From the cell containing the given text, extract its center point as (X, Y) coordinate. 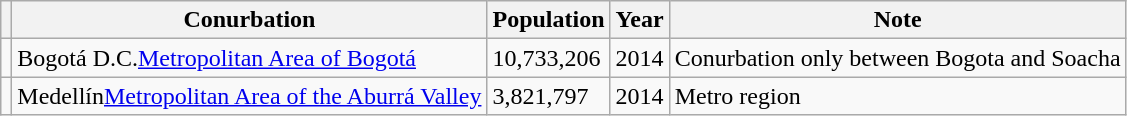
Conurbation (250, 20)
3,821,797 (548, 96)
Metro region (898, 96)
Conurbation only between Bogota and Soacha (898, 58)
Note (898, 20)
Bogotá D.C.Metropolitan Area of Bogotá (250, 58)
MedellínMetropolitan Area of the Aburrá Valley (250, 96)
Year (640, 20)
Population (548, 20)
10,733,206 (548, 58)
